Pinpoint the cell where the given text exists, returning its (X, Y) midpoint coordinate. 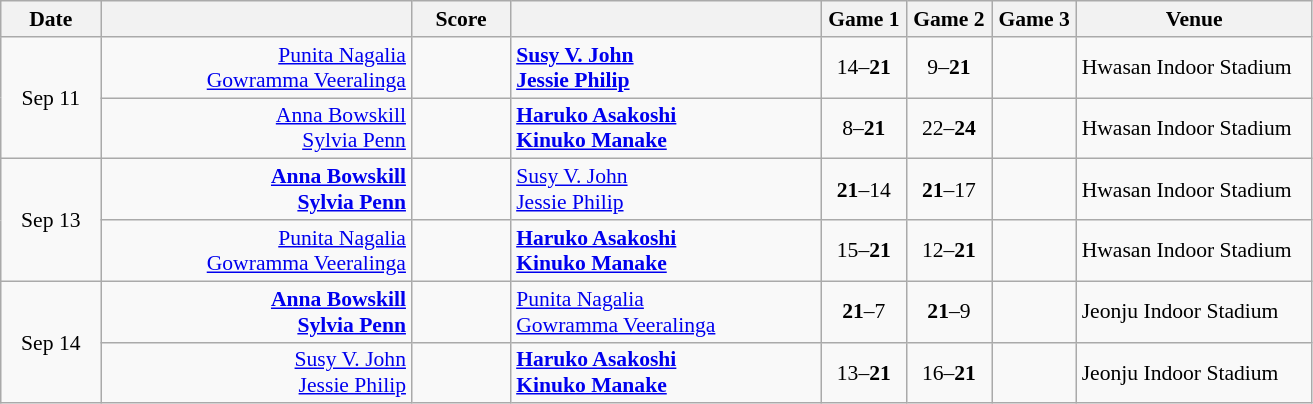
14–21 (864, 68)
16–21 (948, 372)
Score (461, 19)
21–9 (948, 312)
Game 1 (864, 19)
Sep 13 (51, 220)
Sep 14 (51, 342)
21–7 (864, 312)
Game 2 (948, 19)
9–21 (948, 68)
13–21 (864, 372)
Game 3 (1034, 19)
Date (51, 19)
Venue (1194, 19)
22–24 (948, 128)
21–14 (864, 190)
12–21 (948, 250)
21–17 (948, 190)
8–21 (864, 128)
Sep 11 (51, 98)
15–21 (864, 250)
